Pinpoint the cell where the given text exists, returning its [X, Y] midpoint coordinate. 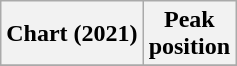
Peakposition [189, 34]
Chart (2021) [72, 34]
